Determine the [x, y] coordinate at the center of the cell enclosing the given text.  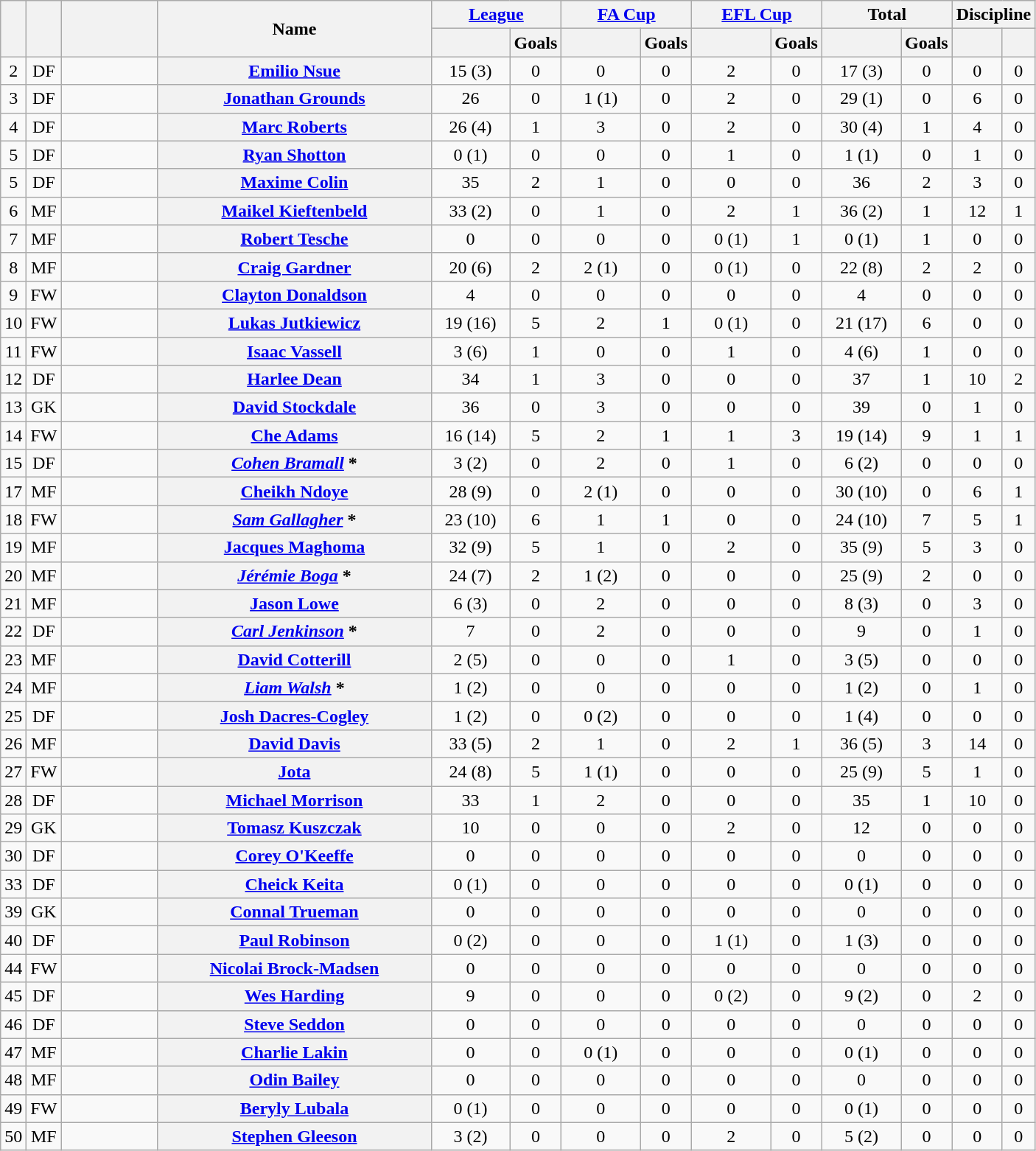
Connal Trueman [295, 912]
Cheick Keita [295, 884]
Tomasz Kuszczak [295, 828]
6 (3) [470, 604]
5 (2) [861, 1136]
36 (2) [861, 211]
23 [13, 660]
20 [13, 575]
Jonathan Grounds [295, 99]
2 (5) [470, 660]
15 [13, 463]
Wes Harding [295, 996]
Beryly Lubala [295, 1108]
6 (2) [861, 463]
Maxime Colin [295, 183]
9 (2) [861, 996]
30 (4) [861, 127]
3 (5) [861, 660]
Craig Gardner [295, 267]
44 [13, 968]
21 [13, 604]
Paul Robinson [295, 940]
Ryan Shotton [295, 155]
Jason Lowe [295, 604]
David Davis [295, 744]
19 (16) [470, 323]
36 (5) [861, 744]
4 (6) [861, 351]
21 (17) [861, 323]
16 (14) [470, 435]
Che Adams [295, 435]
49 [13, 1108]
Josh Dacres-Cogley [295, 716]
30 [13, 856]
33 (2) [470, 211]
Robert Tesche [295, 239]
24 (10) [861, 519]
Jacques Maghoma [295, 547]
Cheikh Ndoye [295, 491]
3 (6) [470, 351]
Jota [295, 772]
19 [13, 547]
Corey O'Keeffe [295, 856]
Total [887, 15]
50 [13, 1136]
29 [13, 828]
20 (6) [470, 267]
Marc Roberts [295, 127]
28 [13, 800]
26 (4) [470, 127]
8 (3) [861, 604]
David Cotterill [295, 660]
Charlie Lakin [295, 1052]
33 (5) [470, 744]
EFL Cup [757, 15]
34 [470, 379]
Odin Bailey [295, 1080]
37 [861, 379]
30 (10) [861, 491]
24 (8) [470, 772]
Cohen Bramall * [295, 463]
Sam Gallagher * [295, 519]
28 (9) [470, 491]
Liam Walsh * [295, 688]
Steve Seddon [295, 1024]
8 [13, 267]
Jérémie Boga * [295, 575]
29 (1) [861, 99]
Discipline [993, 15]
17 [13, 491]
18 [13, 519]
David Stockdale [295, 407]
15 (3) [470, 71]
45 [13, 996]
League [497, 15]
35 (9) [861, 547]
48 [13, 1080]
Nicolai Brock-Madsen [295, 968]
25 [13, 716]
17 (3) [861, 71]
Stephen Gleeson [295, 1136]
FA Cup [626, 15]
Isaac Vassell [295, 351]
27 [13, 772]
13 [13, 407]
22 [13, 632]
1 (4) [861, 716]
46 [13, 1024]
23 (10) [470, 519]
Emilio Nsue [295, 71]
32 (9) [470, 547]
Harlee Dean [295, 379]
1 (3) [861, 940]
40 [13, 940]
Lukas Jutkiewicz [295, 323]
19 (14) [861, 435]
Name [295, 29]
22 (8) [861, 267]
24 (7) [470, 575]
47 [13, 1052]
24 [13, 688]
Maikel Kieftenbeld [295, 211]
Clayton Donaldson [295, 295]
Michael Morrison [295, 800]
11 [13, 351]
Carl Jenkinson * [295, 632]
